Provide the (X, Y) coordinate of the cell's center where the given text is located.  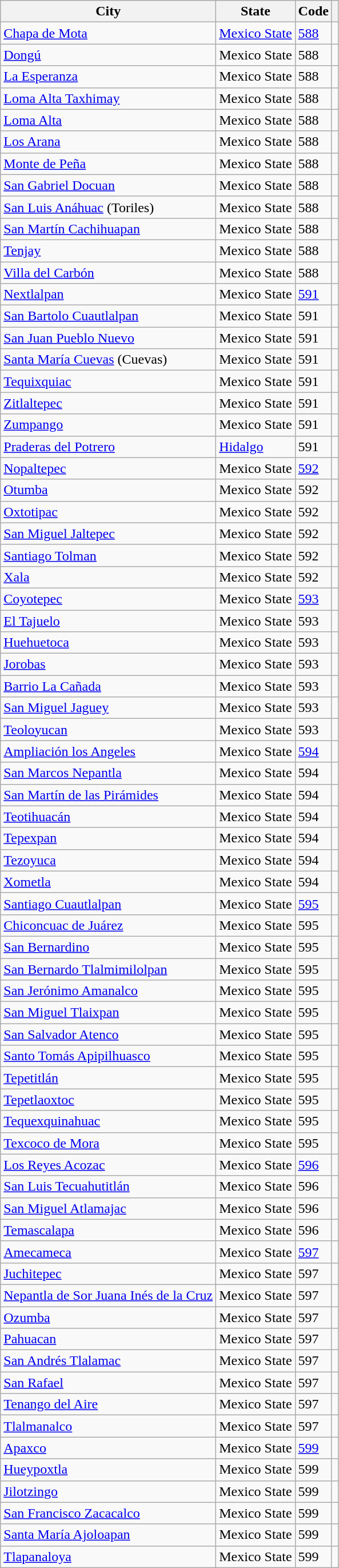
San Miguel Atlamajac (109, 1208)
Hidalgo (256, 447)
Teoloyucan (109, 730)
Villa del Carbón (109, 273)
El Tajuelo (109, 620)
Texcoco de Mora (109, 1143)
Monte de Peña (109, 164)
San Marcos Nepantla (109, 773)
Tepexpan (109, 838)
Tenango del Aire (109, 1404)
San Andrés Tlalamac (109, 1361)
City (109, 11)
Nopaltepec (109, 468)
Huehuetoca (109, 643)
Loma Alta Taxhimay (109, 98)
Praderas del Potrero (109, 447)
Chapa de Mota (109, 33)
San Miguel Jaltepec (109, 534)
Tequixquiac (109, 381)
San Bernardo Tlalmimilolpan (109, 969)
Jorobas (109, 664)
Temascalapa (109, 1230)
San Bernardino (109, 947)
San Miguel Tlaixpan (109, 1013)
San Luis Anáhuac (Toriles) (109, 207)
Ozumba (109, 1317)
San Rafael (109, 1383)
Zitlaltepec (109, 403)
San Martín de las Pirámides (109, 795)
Coyotepec (109, 599)
Otumba (109, 490)
San Martín Cachihuapan (109, 229)
Tlapanaloya (109, 1557)
Code (313, 11)
San Jerónimo Amanalco (109, 991)
Santiago Tolman (109, 555)
State (256, 11)
Juchitepec (109, 1273)
Jilotzingo (109, 1491)
Hueypoxtla (109, 1470)
Tlalmanalco (109, 1426)
Apaxco (109, 1448)
San Gabriel Docuan (109, 185)
San Juan Pueblo Nuevo (109, 338)
Zumpango (109, 425)
La Esperanza (109, 77)
San Luis Tecuahutitlán (109, 1187)
Tepetitlán (109, 1078)
Tequexquinahuac (109, 1121)
San Miguel Jaguey (109, 708)
Tepetlaoxtoc (109, 1100)
Chiconcuac de Juárez (109, 925)
Santa María Ajoloapan (109, 1535)
Santiago Cuautlalpan (109, 904)
Santa María Cuevas (Cuevas) (109, 360)
Barrio La Cañada (109, 686)
Santo Tomás Apipilhuasco (109, 1056)
Tenjay (109, 250)
San Francisco Zacacalco (109, 1513)
Los Reyes Acozac (109, 1165)
Nextlalpan (109, 295)
Dongú (109, 55)
San Bartolo Cuautlalpan (109, 316)
Oxtotipac (109, 512)
Xometla (109, 882)
Los Arana (109, 142)
Ampliación los Angeles (109, 751)
Tezoyuca (109, 860)
Teotihuacán (109, 817)
Loma Alta (109, 120)
Amecameca (109, 1252)
San Salvador Atenco (109, 1034)
Xala (109, 577)
Pahuacan (109, 1339)
Nepantla de Sor Juana Inés de la Cruz (109, 1295)
